For the text-containing cell, return its midpoint in [X, Y] coordinate format. 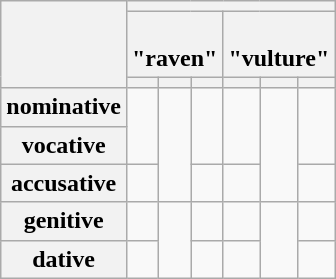
accusative [64, 183]
"raven" [174, 44]
"vulture" [279, 44]
dative [64, 259]
vocative [64, 145]
nominative [64, 107]
genitive [64, 221]
